Extract the (X, Y) coordinate from the center of the cell holding the provided text.  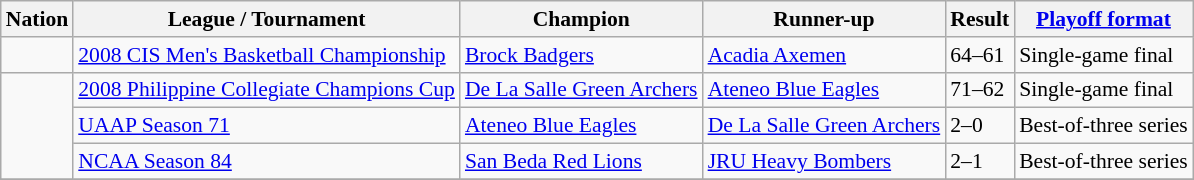
JRU Heavy Bombers (824, 162)
San Beda Red Lions (582, 162)
League / Tournament (266, 19)
NCAA Season 84 (266, 162)
Acadia Axemen (824, 55)
2008 Philippine Collegiate Champions Cup (266, 90)
64–61 (980, 55)
2–1 (980, 162)
2–0 (980, 126)
Result (980, 19)
UAAP Season 71 (266, 126)
Runner-up (824, 19)
Brock Badgers (582, 55)
Champion (582, 19)
2008 CIS Men's Basketball Championship (266, 55)
71–62 (980, 90)
Playoff format (1104, 19)
Nation (37, 19)
